Locate the cell with the specified text and output its (x, y) center coordinate. 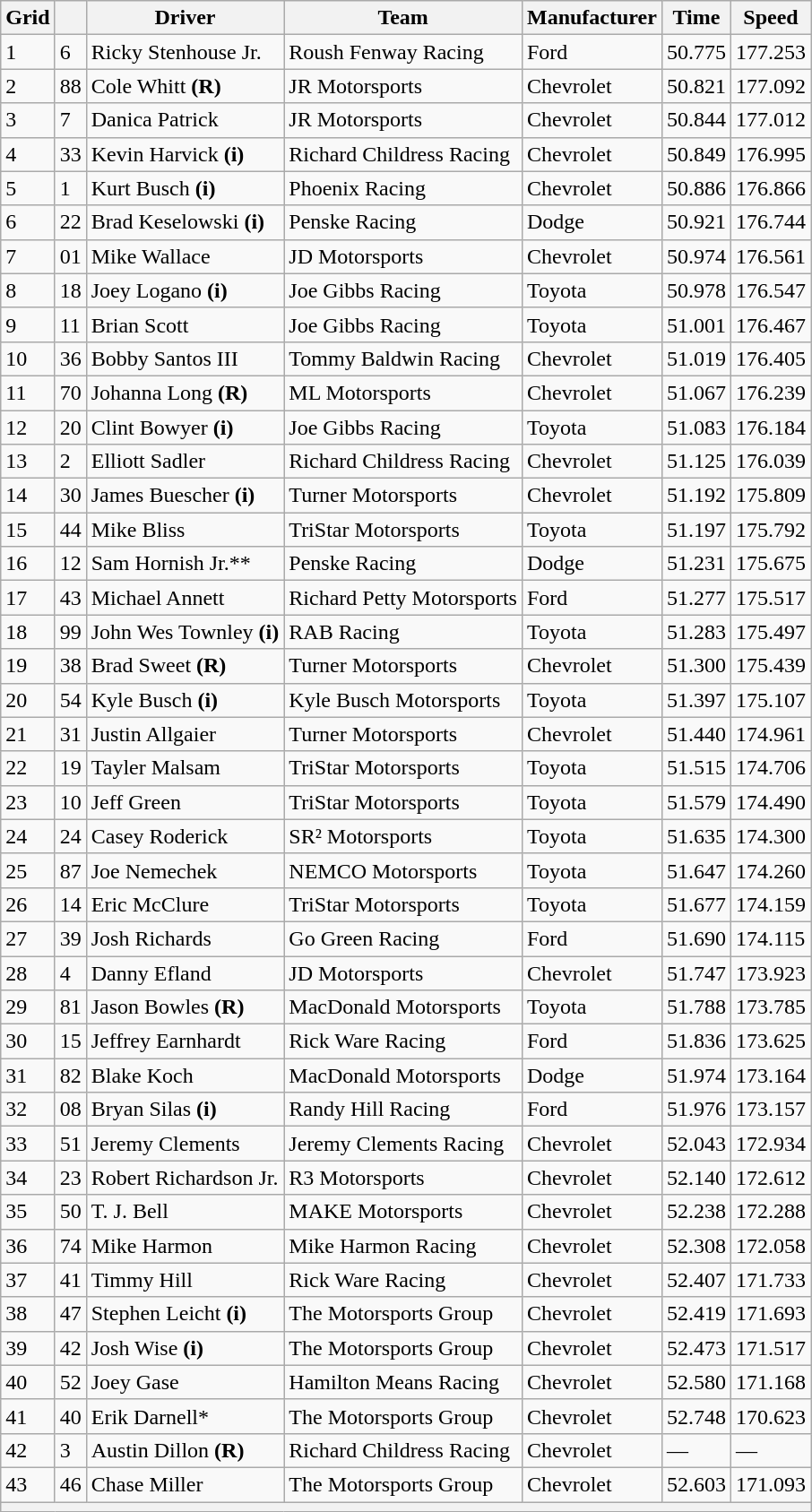
173.625 (771, 1041)
174.115 (771, 938)
70 (70, 393)
177.012 (771, 120)
51.677 (695, 904)
26 (28, 904)
13 (28, 462)
51.192 (695, 496)
Timmy Hill (185, 1280)
Sam Hornish Jr.** (185, 564)
01 (70, 256)
Kyle Busch Motorsports (403, 700)
Team (403, 18)
175.439 (771, 666)
177.253 (771, 52)
46 (70, 1484)
174.706 (771, 768)
175.675 (771, 564)
176.561 (771, 256)
81 (70, 1007)
51.001 (695, 324)
17 (28, 598)
172.288 (771, 1212)
176.467 (771, 324)
176.239 (771, 393)
51.283 (695, 632)
51.300 (695, 666)
175.792 (771, 530)
8 (28, 290)
5 (28, 188)
27 (28, 938)
176.744 (771, 222)
171.093 (771, 1484)
51.836 (695, 1041)
Go Green Racing (403, 938)
50.775 (695, 52)
87 (70, 870)
SR² Motorsports (403, 836)
51.019 (695, 359)
28 (28, 972)
25 (28, 870)
52 (70, 1382)
174.490 (771, 802)
51.125 (695, 462)
74 (70, 1246)
Brad Sweet (R) (185, 666)
ML Motorsports (403, 393)
176.995 (771, 154)
50 (70, 1212)
82 (70, 1076)
174.260 (771, 870)
174.300 (771, 836)
50.921 (695, 222)
171.693 (771, 1314)
173.157 (771, 1110)
Speed (771, 18)
Michael Annett (185, 598)
RAB Racing (403, 632)
51.976 (695, 1110)
47 (70, 1314)
177.092 (771, 86)
175.497 (771, 632)
Kurt Busch (i) (185, 188)
Ricky Stenhouse Jr. (185, 52)
52.043 (695, 1144)
51.974 (695, 1076)
Brian Scott (185, 324)
51.067 (695, 393)
Jeremy Clements (185, 1144)
Elliott Sadler (185, 462)
Austin Dillon (R) (185, 1450)
Mike Wallace (185, 256)
51.197 (695, 530)
51 (70, 1144)
Driver (185, 18)
Joe Nemechek (185, 870)
16 (28, 564)
Brad Keselowski (i) (185, 222)
Kevin Harvick (i) (185, 154)
52.419 (695, 1314)
Jeffrey Earnhardt (185, 1041)
175.107 (771, 700)
174.159 (771, 904)
MAKE Motorsports (403, 1212)
Casey Roderick (185, 836)
Mike Harmon Racing (403, 1246)
52.748 (695, 1416)
Manufacturer (592, 18)
44 (70, 530)
172.058 (771, 1246)
Mike Harmon (185, 1246)
Bryan Silas (i) (185, 1110)
Grid (28, 18)
51.397 (695, 700)
08 (70, 1110)
James Buescher (i) (185, 496)
Johanna Long (R) (185, 393)
Richard Petty Motorsports (403, 598)
Robert Richardson Jr. (185, 1178)
52.238 (695, 1212)
51.440 (695, 734)
Joey Logano (i) (185, 290)
Roush Fenway Racing (403, 52)
173.164 (771, 1076)
51.579 (695, 802)
99 (70, 632)
54 (70, 700)
Eric McClure (185, 904)
Randy Hill Racing (403, 1110)
174.961 (771, 734)
50.886 (695, 188)
Mike Bliss (185, 530)
Jeremy Clements Racing (403, 1144)
176.405 (771, 359)
51.515 (695, 768)
21 (28, 734)
52.308 (695, 1246)
Josh Richards (185, 938)
88 (70, 86)
50.974 (695, 256)
51.277 (695, 598)
Chase Miller (185, 1484)
Kyle Busch (i) (185, 700)
37 (28, 1280)
51.083 (695, 428)
Blake Koch (185, 1076)
Joey Gase (185, 1382)
Cole Whitt (R) (185, 86)
176.039 (771, 462)
Jason Bowles (R) (185, 1007)
50.978 (695, 290)
173.923 (771, 972)
Bobby Santos III (185, 359)
176.184 (771, 428)
NEMCO Motorsports (403, 870)
171.517 (771, 1348)
51.747 (695, 972)
Danica Patrick (185, 120)
52.473 (695, 1348)
35 (28, 1212)
51.647 (695, 870)
Stephen Leicht (i) (185, 1314)
Josh Wise (i) (185, 1348)
170.623 (771, 1416)
176.547 (771, 290)
51.788 (695, 1007)
51.231 (695, 564)
172.934 (771, 1144)
171.168 (771, 1382)
T. J. Bell (185, 1212)
50.821 (695, 86)
175.517 (771, 598)
175.809 (771, 496)
50.849 (695, 154)
Phoenix Racing (403, 188)
Jeff Green (185, 802)
52.407 (695, 1280)
Justin Allgaier (185, 734)
52.580 (695, 1382)
52.603 (695, 1484)
Tommy Baldwin Racing (403, 359)
176.866 (771, 188)
R3 Motorsports (403, 1178)
172.612 (771, 1178)
9 (28, 324)
52.140 (695, 1178)
29 (28, 1007)
Time (695, 18)
171.733 (771, 1280)
34 (28, 1178)
Danny Efland (185, 972)
50.844 (695, 120)
John Wes Townley (i) (185, 632)
51.635 (695, 836)
Clint Bowyer (i) (185, 428)
Hamilton Means Racing (403, 1382)
173.785 (771, 1007)
32 (28, 1110)
Tayler Malsam (185, 768)
51.690 (695, 938)
Erik Darnell* (185, 1416)
